Identify which cell holds the provided text, then report its [X, Y] central coordinate. 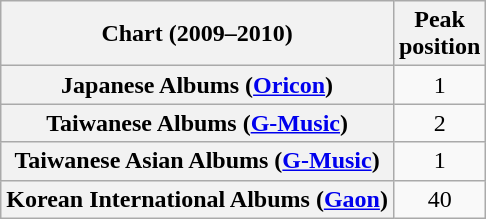
Peakposition [439, 34]
Korean International Albums (Gaon) [198, 199]
40 [439, 199]
Taiwanese Albums (G-Music) [198, 123]
Chart (2009–2010) [198, 34]
Japanese Albums (Oricon) [198, 85]
Taiwanese Asian Albums (G-Music) [198, 161]
2 [439, 123]
